Pinpoint the cell where the given text exists, returning its (X, Y) midpoint coordinate. 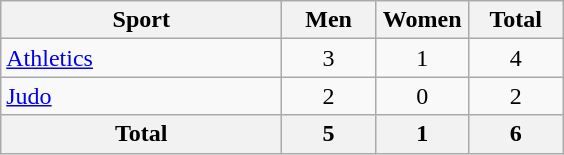
Athletics (142, 58)
6 (516, 134)
5 (329, 134)
Men (329, 20)
3 (329, 58)
Sport (142, 20)
Women (422, 20)
Judo (142, 96)
0 (422, 96)
4 (516, 58)
